For the text-containing cell, return its midpoint in [x, y] coordinate format. 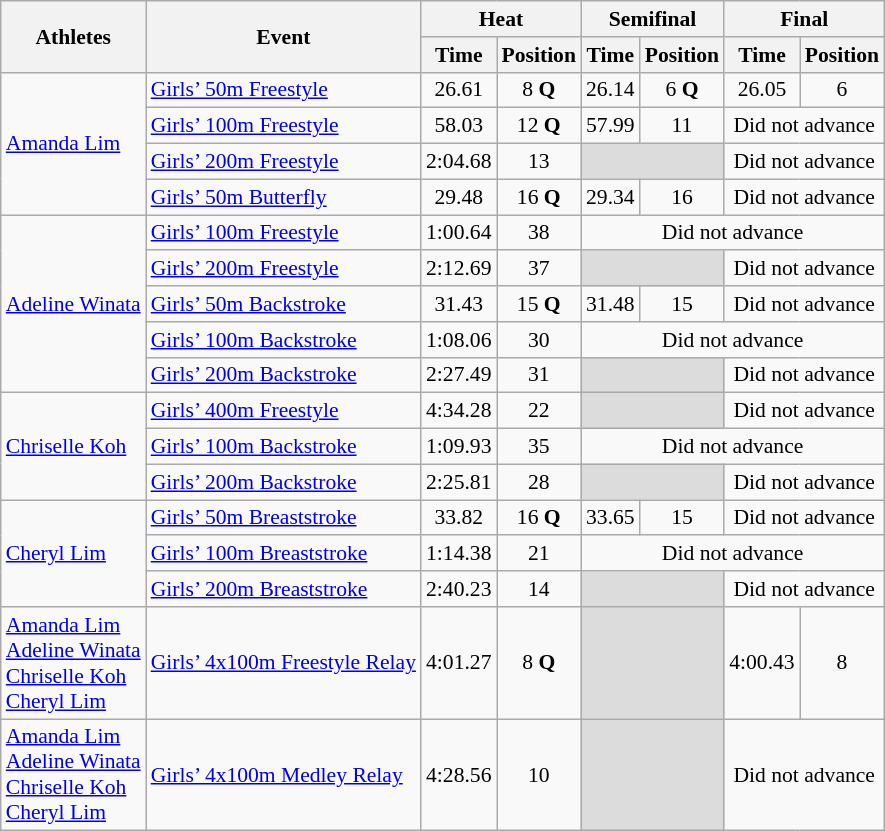
16 [682, 197]
Athletes [74, 36]
Adeline Winata [74, 304]
2:12.69 [458, 269]
22 [538, 411]
13 [538, 162]
Girls’ 50m Butterfly [284, 197]
2:25.81 [458, 482]
26.14 [610, 90]
37 [538, 269]
26.05 [762, 90]
1:09.93 [458, 447]
1:14.38 [458, 554]
4:01.27 [458, 663]
15 Q [538, 304]
Girls’ 50m Breaststroke [284, 518]
30 [538, 340]
Girls’ 4x100m Medley Relay [284, 775]
8 [842, 663]
Event [284, 36]
Girls’ 4x100m Freestyle Relay [284, 663]
4:34.28 [458, 411]
Girls’ 50m Freestyle [284, 90]
57.99 [610, 126]
Girls’ 400m Freestyle [284, 411]
10 [538, 775]
4:28.56 [458, 775]
Chriselle Koh [74, 446]
26.61 [458, 90]
31.43 [458, 304]
Heat [501, 19]
14 [538, 589]
29.48 [458, 197]
1:08.06 [458, 340]
35 [538, 447]
11 [682, 126]
Amanda Lim [74, 143]
Girls’ 200m Breaststroke [284, 589]
1:00.64 [458, 233]
Semifinal [652, 19]
Girls’ 100m Breaststroke [284, 554]
Cheryl Lim [74, 554]
29.34 [610, 197]
2:27.49 [458, 375]
12 Q [538, 126]
2:40.23 [458, 589]
38 [538, 233]
33.82 [458, 518]
31.48 [610, 304]
Final [804, 19]
6 [842, 90]
6 Q [682, 90]
33.65 [610, 518]
28 [538, 482]
21 [538, 554]
4:00.43 [762, 663]
Girls’ 50m Backstroke [284, 304]
2:04.68 [458, 162]
31 [538, 375]
58.03 [458, 126]
